Capture the cell that displays the provided text and extract its [X, Y] central coordinate. 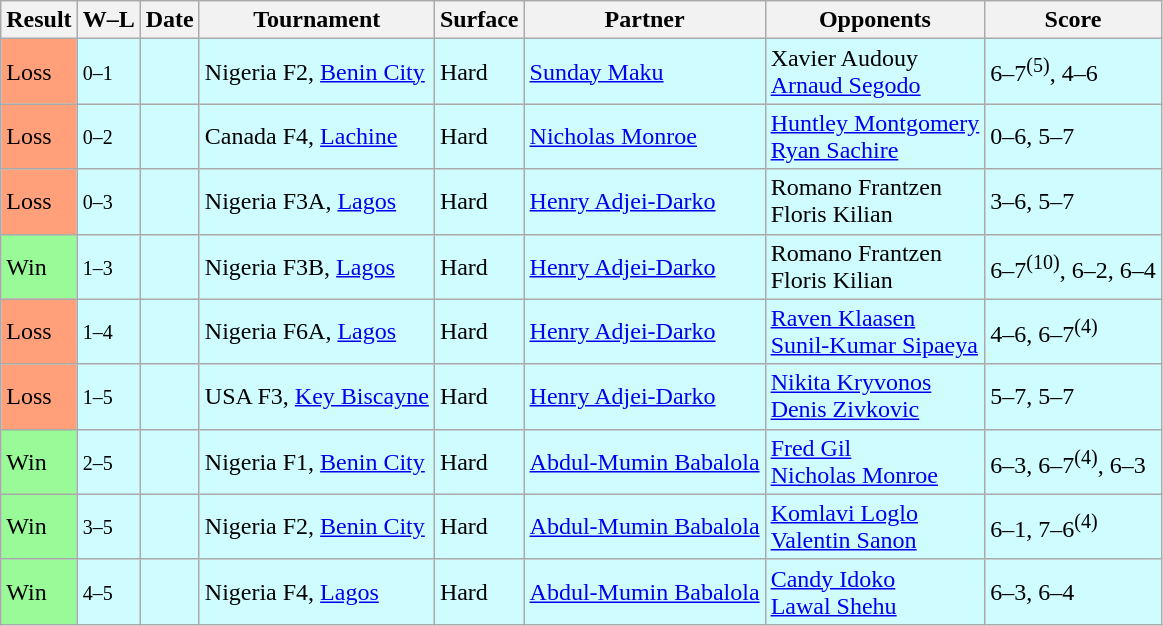
Komlavi Loglo Valentin Sanon [875, 526]
Sunday Maku [644, 72]
Date [170, 20]
5–7, 5–7 [1073, 396]
Opponents [875, 20]
6–1, 7–6(4) [1073, 526]
Partner [644, 20]
Nicholas Monroe [644, 136]
6–3, 6–4 [1073, 592]
0–1 [108, 72]
Huntley Montgomery Ryan Sachire [875, 136]
6–3, 6–7(4), 6–3 [1073, 462]
0–6, 5–7 [1073, 136]
W–L [108, 20]
Result [39, 20]
Xavier Audouy Arnaud Segodo [875, 72]
0–3 [108, 202]
Nigeria F3B, Lagos [316, 266]
Fred Gil Nicholas Monroe [875, 462]
4–6, 6–7(4) [1073, 332]
USA F3, Key Biscayne [316, 396]
1–3 [108, 266]
Nikita Kryvonos Denis Zivkovic [875, 396]
Score [1073, 20]
3–6, 5–7 [1073, 202]
3–5 [108, 526]
Raven Klaasen Sunil-Kumar Sipaeya [875, 332]
Nigeria F1, Benin City [316, 462]
Nigeria F6A, Lagos [316, 332]
Nigeria F4, Lagos [316, 592]
Surface [479, 20]
1–5 [108, 396]
6–7(10), 6–2, 6–4 [1073, 266]
1–4 [108, 332]
2–5 [108, 462]
Tournament [316, 20]
Nigeria F3A, Lagos [316, 202]
6–7(5), 4–6 [1073, 72]
4–5 [108, 592]
Canada F4, Lachine [316, 136]
Candy Idoko Lawal Shehu [875, 592]
0–2 [108, 136]
